Return (x, y) of the center of cell containing provided text 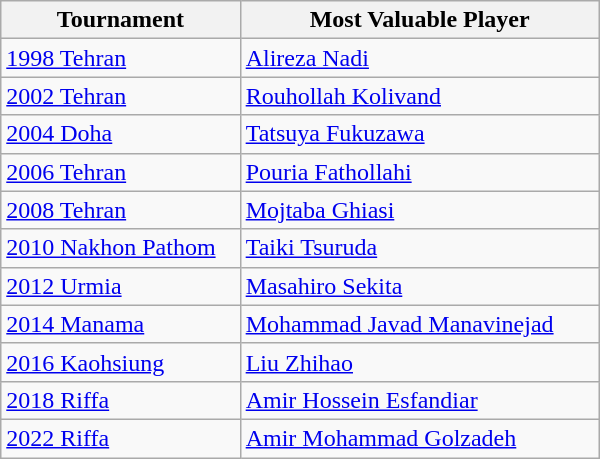
2012 Urmia (120, 286)
Mohammad Javad Manavinejad (420, 324)
Amir Hossein Esfandiar (420, 400)
Most Valuable Player (420, 20)
2010 Nakhon Pathom (120, 248)
2016 Kaohsiung (120, 362)
2008 Tehran (120, 210)
Mojtaba Ghiasi (420, 210)
Alireza Nadi (420, 58)
Amir Mohammad Golzadeh (420, 438)
2018 Riffa (120, 400)
2006 Tehran (120, 172)
2002 Tehran (120, 96)
Liu Zhihao (420, 362)
Tatsuya Fukuzawa (420, 134)
2022 Riffa (120, 438)
1998 Tehran (120, 58)
Pouria Fathollahi (420, 172)
Taiki Tsuruda (420, 248)
2004 Doha (120, 134)
Tournament (120, 20)
Masahiro Sekita (420, 286)
2014 Manama (120, 324)
Rouhollah Kolivand (420, 96)
